For the text-containing cell, return its midpoint in (x, y) coordinate format. 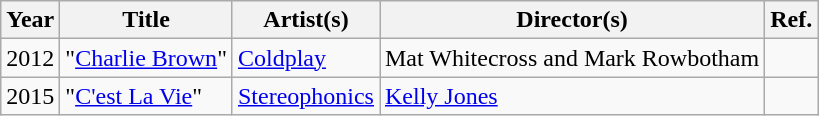
Mat Whitecross and Mark Rowbotham (572, 58)
Artist(s) (306, 20)
"C'est La Vie" (146, 96)
2015 (30, 96)
"Charlie Brown" (146, 58)
Stereophonics (306, 96)
Year (30, 20)
Director(s) (572, 20)
Title (146, 20)
2012 (30, 58)
Kelly Jones (572, 96)
Coldplay (306, 58)
Ref. (792, 20)
